Return (X, Y) of the center of cell containing provided text 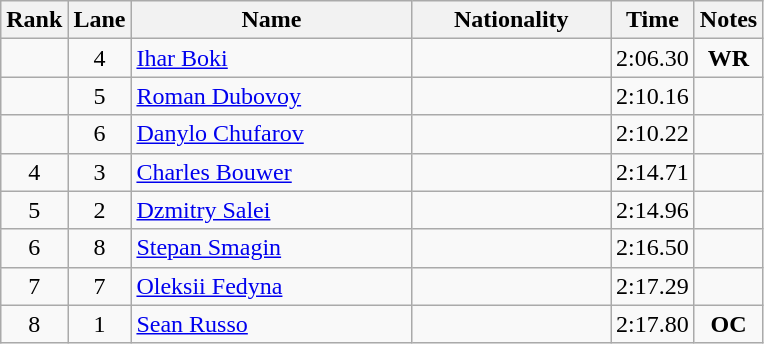
Notes (728, 20)
Rank (34, 20)
2 (100, 210)
OC (728, 324)
WR (728, 58)
Roman Dubovoy (272, 96)
2:14.96 (653, 210)
Sean Russo (272, 324)
Stepan Smagin (272, 248)
2:17.80 (653, 324)
Name (272, 20)
1 (100, 324)
Oleksii Fedyna (272, 286)
2:16.50 (653, 248)
2:10.22 (653, 134)
3 (100, 172)
Nationality (512, 20)
2:06.30 (653, 58)
Lane (100, 20)
Dzmitry Salei (272, 210)
Danylo Chufarov (272, 134)
2:17.29 (653, 286)
2:10.16 (653, 96)
Ihar Boki (272, 58)
Charles Bouwer (272, 172)
Time (653, 20)
2:14.71 (653, 172)
